Return [x, y] of the center of cell containing provided text 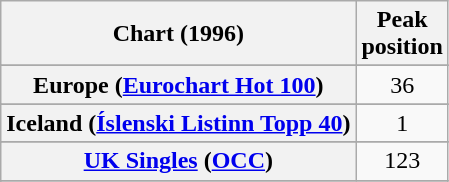
123 [402, 161]
Europe (Eurochart Hot 100) [178, 85]
Peakposition [402, 34]
36 [402, 85]
Iceland (Íslenski Listinn Topp 40) [178, 123]
UK Singles (OCC) [178, 161]
1 [402, 123]
Chart (1996) [178, 34]
